Detect which cell encompasses the target text, then output its [X, Y] center coordinate. 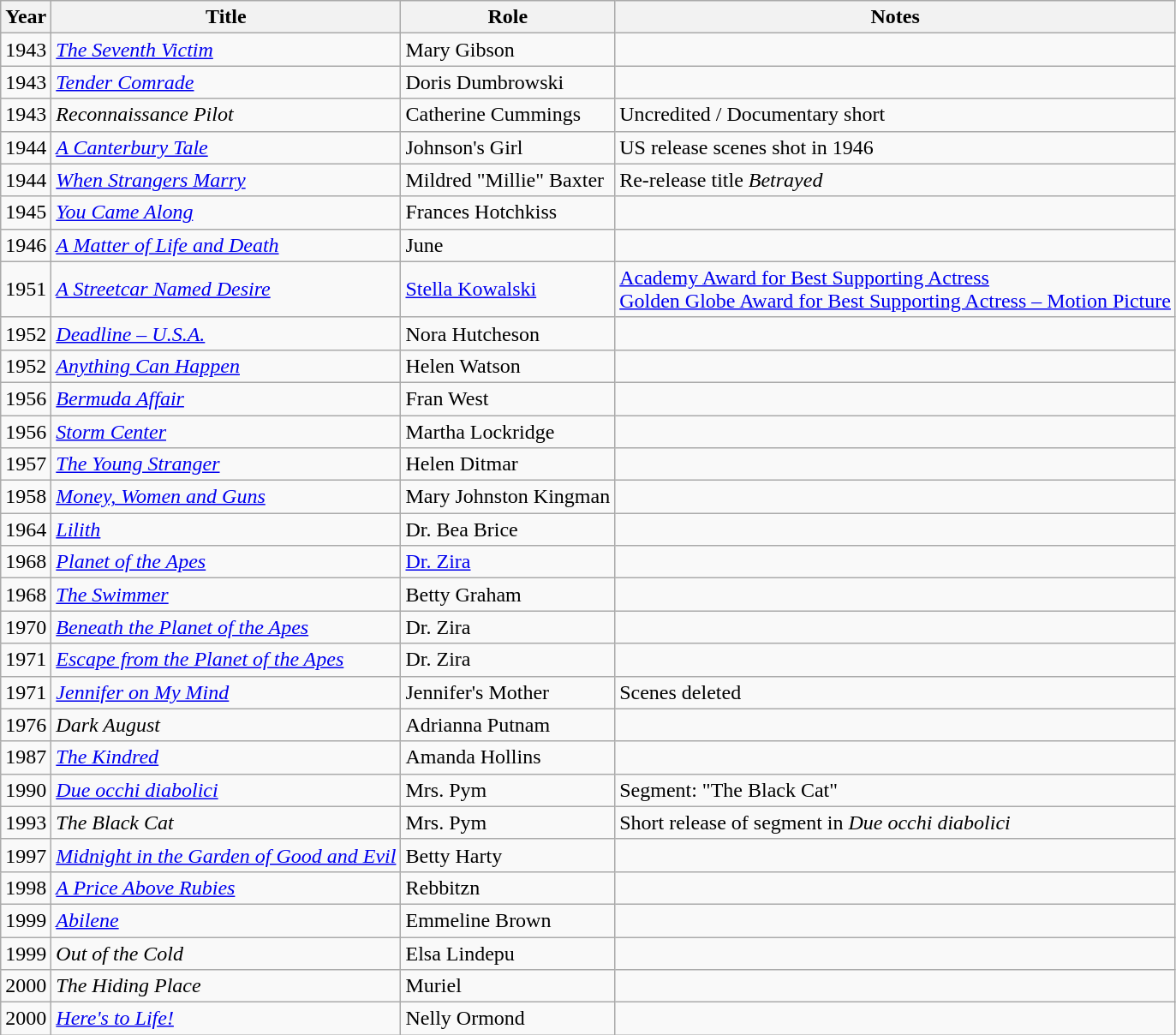
Lilith [226, 529]
Catherine Cummings [508, 115]
Deadline – U.S.A. [226, 333]
A Price Above Rubies [226, 888]
The Black Cat [226, 823]
1964 [26, 529]
Abilene [226, 920]
Doris Dumbrowski [508, 82]
Short release of segment in Due occhi diabolici [896, 823]
Year [26, 17]
Role [508, 17]
Emmeline Brown [508, 920]
1998 [26, 888]
Helen Ditmar [508, 464]
1970 [26, 627]
Planet of the Apes [226, 562]
Due occhi diabolici [226, 790]
You Came Along [226, 212]
Re-release title Betrayed [896, 180]
Nelly Ormond [508, 1019]
1990 [26, 790]
Frances Hotchkiss [508, 212]
1946 [26, 245]
1993 [26, 823]
Midnight in the Garden of Good and Evil [226, 855]
A Matter of Life and Death [226, 245]
Amanda Hollins [508, 757]
US release scenes shot in 1946 [896, 147]
Mildred "Millie" Baxter [508, 180]
Nora Hutcheson [508, 333]
1951 [26, 290]
Helen Watson [508, 366]
Academy Award for Best Supporting ActressGolden Globe Award for Best Supporting Actress – Motion Picture [896, 290]
Anything Can Happen [226, 366]
Escape from the Planet of the Apes [226, 660]
Mary Gibson [508, 50]
The Hiding Place [226, 986]
Mary Johnston Kingman [508, 497]
Dr. Bea Brice [508, 529]
Johnson's Girl [508, 147]
1987 [26, 757]
Dark August [226, 725]
Here's to Life! [226, 1019]
Muriel [508, 986]
1958 [26, 497]
Stella Kowalski [508, 290]
Jennifer's Mother [508, 692]
When Strangers Marry [226, 180]
Uncredited / Documentary short [896, 115]
The Seventh Victim [226, 50]
The Young Stranger [226, 464]
Beneath the Planet of the Apes [226, 627]
Betty Graham [508, 595]
1997 [26, 855]
Betty Harty [508, 855]
A Canterbury Tale [226, 147]
Martha Lockridge [508, 431]
Storm Center [226, 431]
1957 [26, 464]
1976 [26, 725]
The Swimmer [226, 595]
Jennifer on My Mind [226, 692]
June [508, 245]
Reconnaissance Pilot [226, 115]
Scenes deleted [896, 692]
Title [226, 17]
Out of the Cold [226, 954]
Elsa Lindepu [508, 954]
Rebbitzn [508, 888]
Money, Women and Guns [226, 497]
A Streetcar Named Desire [226, 290]
Segment: "The Black Cat" [896, 790]
Tender Comrade [226, 82]
Bermuda Affair [226, 398]
Fran West [508, 398]
Adrianna Putnam [508, 725]
1945 [26, 212]
The Kindred [226, 757]
Notes [896, 17]
